Return the (x, y) coordinate for the center point of the cell that contains the specified text.  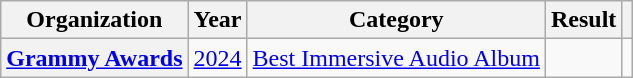
Year (218, 20)
Organization (94, 20)
Category (396, 20)
Best Immersive Audio Album (396, 58)
Result (583, 20)
2024 (218, 58)
Grammy Awards (94, 58)
